Extract the [X, Y] coordinate from the center of the cell holding the provided text.  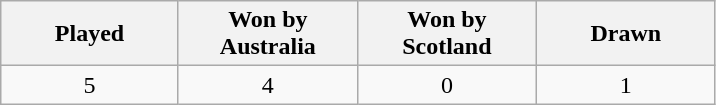
Won byAustralia [268, 34]
Won byScotland [446, 34]
1 [626, 85]
4 [268, 85]
Played [90, 34]
0 [446, 85]
5 [90, 85]
Drawn [626, 34]
